Output the (x, y) coordinate of the center of the cell containing the given text.  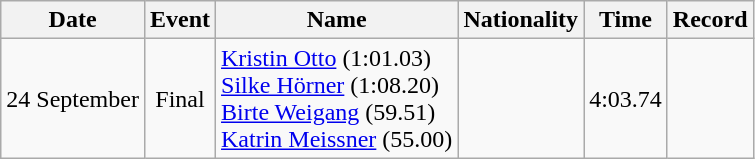
Event (180, 20)
Record (710, 20)
Final (180, 98)
24 September (73, 98)
Time (626, 20)
Nationality (521, 20)
Name (337, 20)
Kristin Otto (1:01.03)Silke Hörner (1:08.20)Birte Weigang (59.51)Katrin Meissner (55.00) (337, 98)
Date (73, 20)
4:03.74 (626, 98)
